Determine the (x, y) coordinate at the center of the cell enclosing the given text.  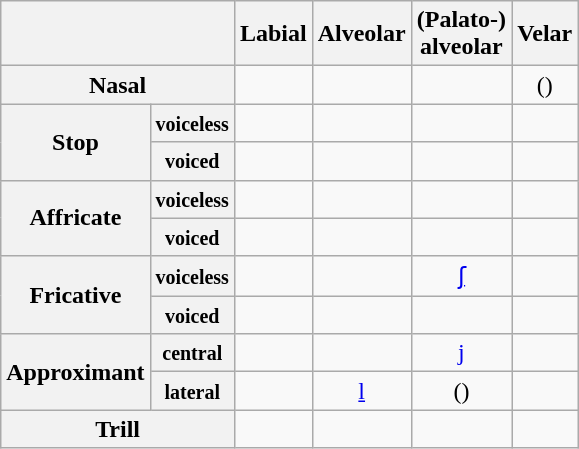
(Palato-)alveolar (461, 34)
ʃ (461, 276)
Alveolar (362, 34)
central (192, 353)
Labial (273, 34)
Trill (118, 429)
Fricative (76, 295)
lateral (192, 391)
Approximant (76, 372)
Velar (545, 34)
l (362, 391)
Affricate (76, 218)
Nasal (118, 85)
Stop (76, 142)
j (461, 353)
